Pinpoint the cell where the given text exists, returning its (x, y) midpoint coordinate. 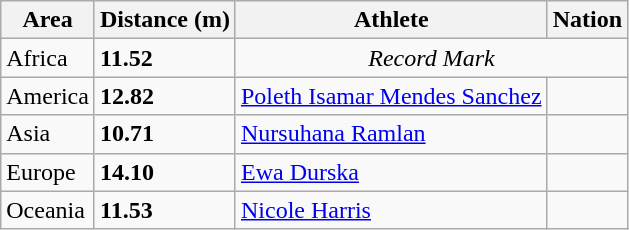
12.82 (164, 96)
Asia (48, 134)
Europe (48, 172)
Record Mark (431, 58)
Nation (587, 20)
11.53 (164, 210)
Distance (m) (164, 20)
11.52 (164, 58)
Nicole Harris (391, 210)
Athlete (391, 20)
America (48, 96)
Ewa Durska (391, 172)
Area (48, 20)
Nursuhana Ramlan (391, 134)
10.71 (164, 134)
Oceania (48, 210)
Africa (48, 58)
14.10 (164, 172)
Poleth Isamar Mendes Sanchez (391, 96)
